Identify which cell holds the provided text, then report its (x, y) central coordinate. 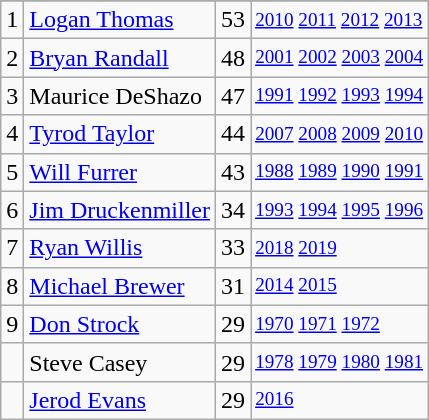
3 (12, 96)
7 (12, 248)
53 (234, 20)
2014 2015 (340, 286)
2001 2002 2003 2004 (340, 58)
2007 2008 2009 2010 (340, 134)
8 (12, 286)
6 (12, 210)
33 (234, 248)
1993 1994 1995 1996 (340, 210)
1970 1971 1972 (340, 324)
1 (12, 20)
Bryan Randall (120, 58)
31 (234, 286)
2018 2019 (340, 248)
47 (234, 96)
5 (12, 172)
Jim Druckenmiller (120, 210)
1988 1989 1990 1991 (340, 172)
1978 1979 1980 1981 (340, 362)
4 (12, 134)
44 (234, 134)
Will Furrer (120, 172)
2010 2011 2012 2013 (340, 20)
Maurice DeShazo (120, 96)
43 (234, 172)
1991 1992 1993 1994 (340, 96)
Tyrod Taylor (120, 134)
48 (234, 58)
2016 (340, 400)
Don Strock (120, 324)
Ryan Willis (120, 248)
9 (12, 324)
34 (234, 210)
Logan Thomas (120, 20)
2 (12, 58)
Steve Casey (120, 362)
Michael Brewer (120, 286)
Jerod Evans (120, 400)
